Pinpoint the cell where the given text exists, returning its (x, y) midpoint coordinate. 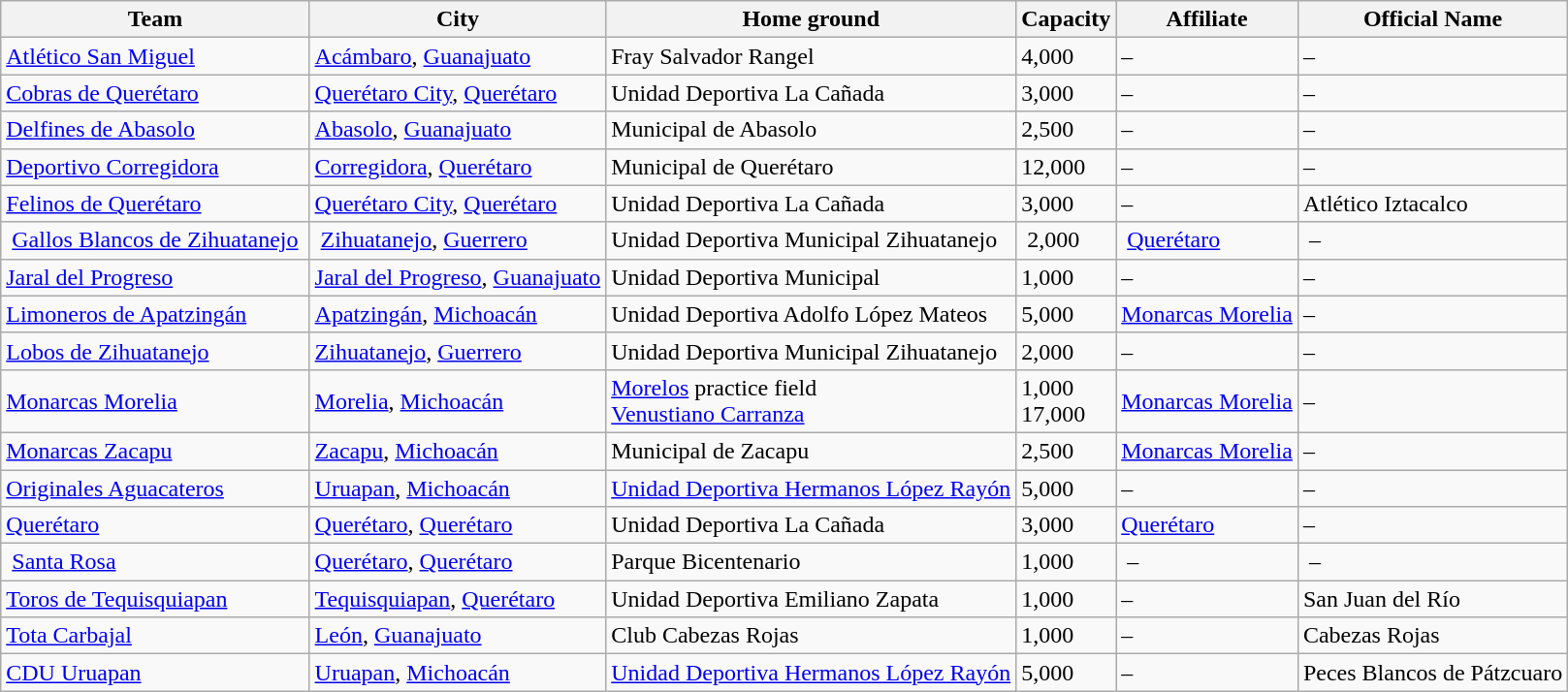
4,000 (1067, 56)
Jaral del Progreso, Guanajuato (458, 277)
Fray Salvador Rangel (811, 56)
Team (155, 19)
Corregidora, Querétaro (458, 167)
León, Guanajuato (458, 636)
Morelos practice fieldVenustiano Carranza (811, 401)
San Juan del Río (1432, 599)
Cabezas Rojas (1432, 636)
Home ground (811, 19)
Club Cabezas Rojas (811, 636)
Apatzingán, Michoacán (458, 314)
12,000 (1067, 167)
City (458, 19)
Municipal de Abasolo (811, 130)
Lobos de Zihuatanejo (155, 351)
Felinos de Querétaro (155, 204)
Gallos Blancos de Zihuatanejo (155, 240)
Official Name (1432, 19)
Affiliate (1207, 19)
Parque Bicentenario (811, 562)
Deportivo Corregidora (155, 167)
Toros de Tequisquiapan (155, 599)
1,00017,000 (1067, 401)
Monarcas Zacapu (155, 451)
Unidad Deportiva Municipal (811, 277)
Morelia, Michoacán (458, 401)
Capacity (1067, 19)
Unidad Deportiva Adolfo López Mateos (811, 314)
CDU Uruapan (155, 673)
Tequisquiapan, Querétaro (458, 599)
Limoneros de Apatzingán (155, 314)
Atlético Iztacalco (1432, 204)
Unidad Deportiva Emiliano Zapata (811, 599)
Delfines de Abasolo (155, 130)
Originales Aguacateros (155, 488)
Municipal de Querétaro (811, 167)
Zacapu, Michoacán (458, 451)
Peces Blancos de Pátzcuaro (1432, 673)
Atlético San Miguel (155, 56)
Jaral del Progreso (155, 277)
Municipal de Zacapu (811, 451)
Cobras de Querétaro (155, 93)
Tota Carbajal (155, 636)
Abasolo, Guanajuato (458, 130)
Acámbaro, Guanajuato (458, 56)
Santa Rosa (155, 562)
